Locate the cell with the specified text and output its (x, y) center coordinate. 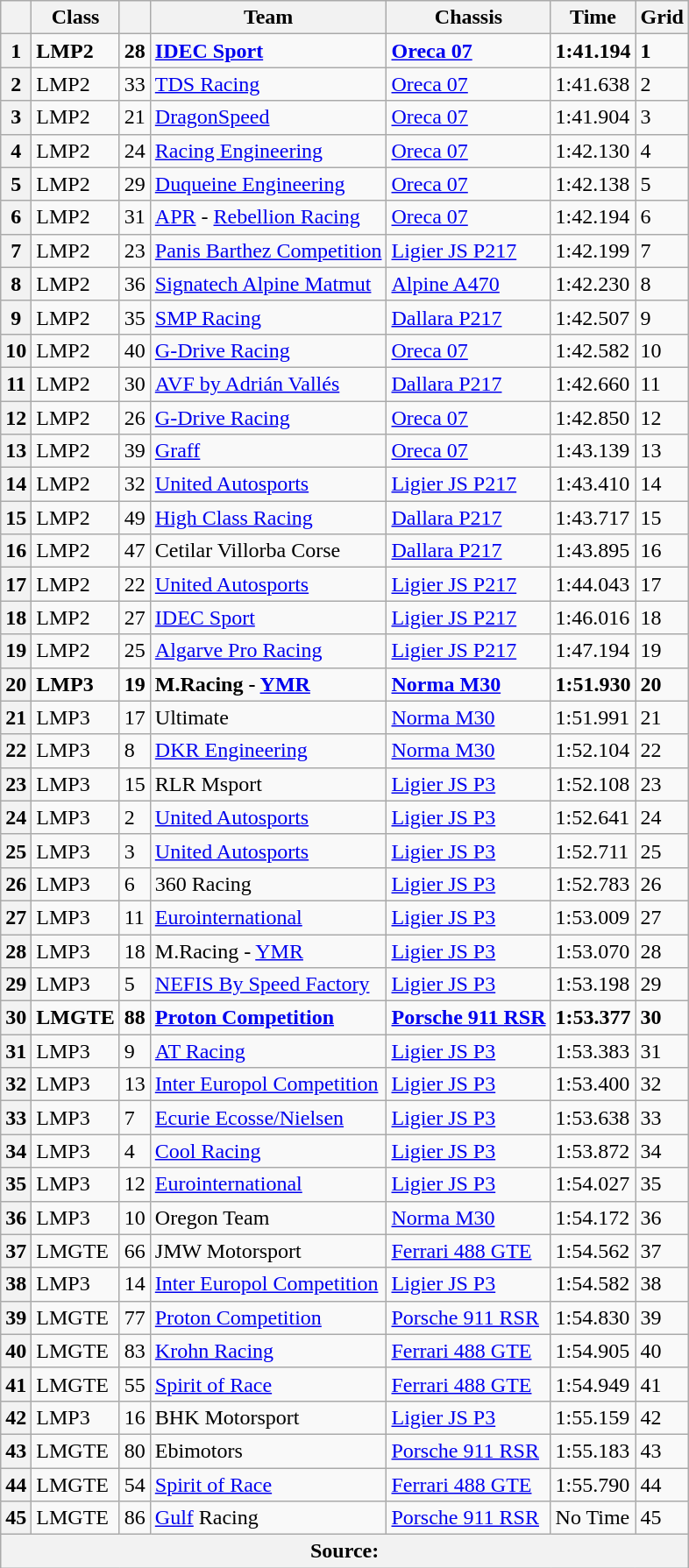
54 (135, 1485)
1:55.183 (593, 1451)
NEFIS By Speed Factory (268, 985)
Ultimate (268, 717)
1:41.194 (593, 51)
1:42.130 (593, 151)
1:52.108 (593, 784)
49 (135, 518)
Duqueine Engineering (268, 184)
1:51.991 (593, 717)
TDS Racing (268, 84)
Alpine A470 (468, 284)
1:42.138 (593, 184)
1:54.582 (593, 1284)
Class (75, 18)
1:42.199 (593, 251)
1:53.638 (593, 1118)
1:53.383 (593, 1051)
1:43.410 (593, 484)
1:52.783 (593, 884)
Cetilar Villorba Corse (268, 551)
1:55.790 (593, 1485)
1:41.904 (593, 117)
360 Racing (268, 884)
Oregon Team (268, 1218)
1:54.905 (593, 1351)
Chassis (468, 18)
JMW Motorsport (268, 1251)
BHK Motorsport (268, 1417)
No Time (593, 1518)
1:52.104 (593, 751)
1:42.850 (593, 418)
1:43.895 (593, 551)
Source: (345, 1551)
1:53.872 (593, 1151)
1:53.400 (593, 1084)
1:54.027 (593, 1184)
1:55.159 (593, 1417)
86 (135, 1518)
1:54.172 (593, 1218)
1:43.717 (593, 518)
77 (135, 1317)
1:53.377 (593, 1018)
1:42.194 (593, 217)
Ebimotors (268, 1451)
1:52.641 (593, 817)
1:46.016 (593, 618)
1:54.562 (593, 1251)
55 (135, 1384)
47 (135, 551)
1:42.660 (593, 384)
1:51.930 (593, 684)
1:52.711 (593, 851)
Gulf Racing (268, 1518)
1:44.043 (593, 584)
1:54.949 (593, 1384)
88 (135, 1018)
Team (268, 18)
Algarve Pro Racing (268, 651)
1:42.507 (593, 317)
RLR Msport (268, 784)
Grid (662, 18)
AT Racing (268, 1051)
Cool Racing (268, 1151)
Signatech Alpine Matmut (268, 284)
Racing Engineering (268, 151)
AVF by Adrián Vallés (268, 384)
1:53.009 (593, 917)
Time (593, 18)
Ecurie Ecosse/Nielsen (268, 1118)
80 (135, 1451)
1:54.830 (593, 1317)
1:47.194 (593, 651)
DKR Engineering (268, 751)
SMP Racing (268, 317)
APR - Rebellion Racing (268, 217)
Panis Barthez Competition (268, 251)
83 (135, 1351)
1:42.582 (593, 350)
1:43.139 (593, 451)
66 (135, 1251)
1:53.198 (593, 985)
Krohn Racing (268, 1351)
1:53.070 (593, 950)
Graff (268, 451)
DragonSpeed (268, 117)
High Class Racing (268, 518)
1:42.230 (593, 284)
1:41.638 (593, 84)
